From the cell containing the given text, extract its center point as [x, y] coordinate. 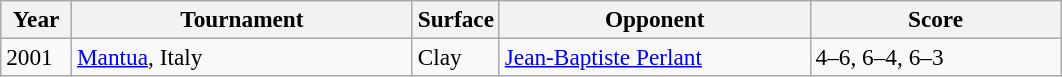
Year [36, 19]
Clay [456, 57]
Surface [456, 19]
Score [936, 19]
4–6, 6–4, 6–3 [936, 57]
2001 [36, 57]
Opponent [654, 19]
Mantua, Italy [242, 57]
Tournament [242, 19]
Jean-Baptiste Perlant [654, 57]
